Extract the (x, y) coordinate from the center of the cell holding the provided text.  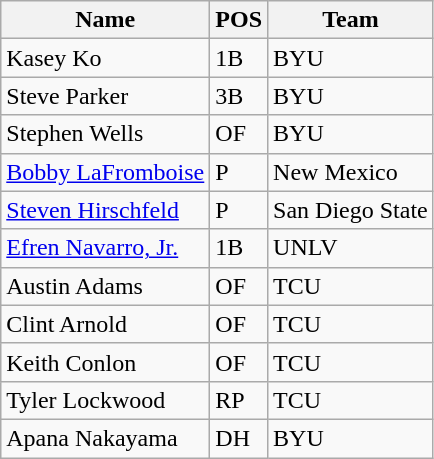
New Mexico (351, 172)
POS (239, 20)
Name (106, 20)
Bobby LaFromboise (106, 172)
Steven Hirschfeld (106, 210)
Steve Parker (106, 96)
Keith Conlon (106, 362)
RP (239, 400)
Apana Nakayama (106, 438)
Tyler Lockwood (106, 400)
Team (351, 20)
Stephen Wells (106, 134)
San Diego State (351, 210)
Austin Adams (106, 286)
Efren Navarro, Jr. (106, 248)
3B (239, 96)
DH (239, 438)
UNLV (351, 248)
Kasey Ko (106, 58)
Clint Arnold (106, 324)
